Locate the cell with the specified text and output its (x, y) center coordinate. 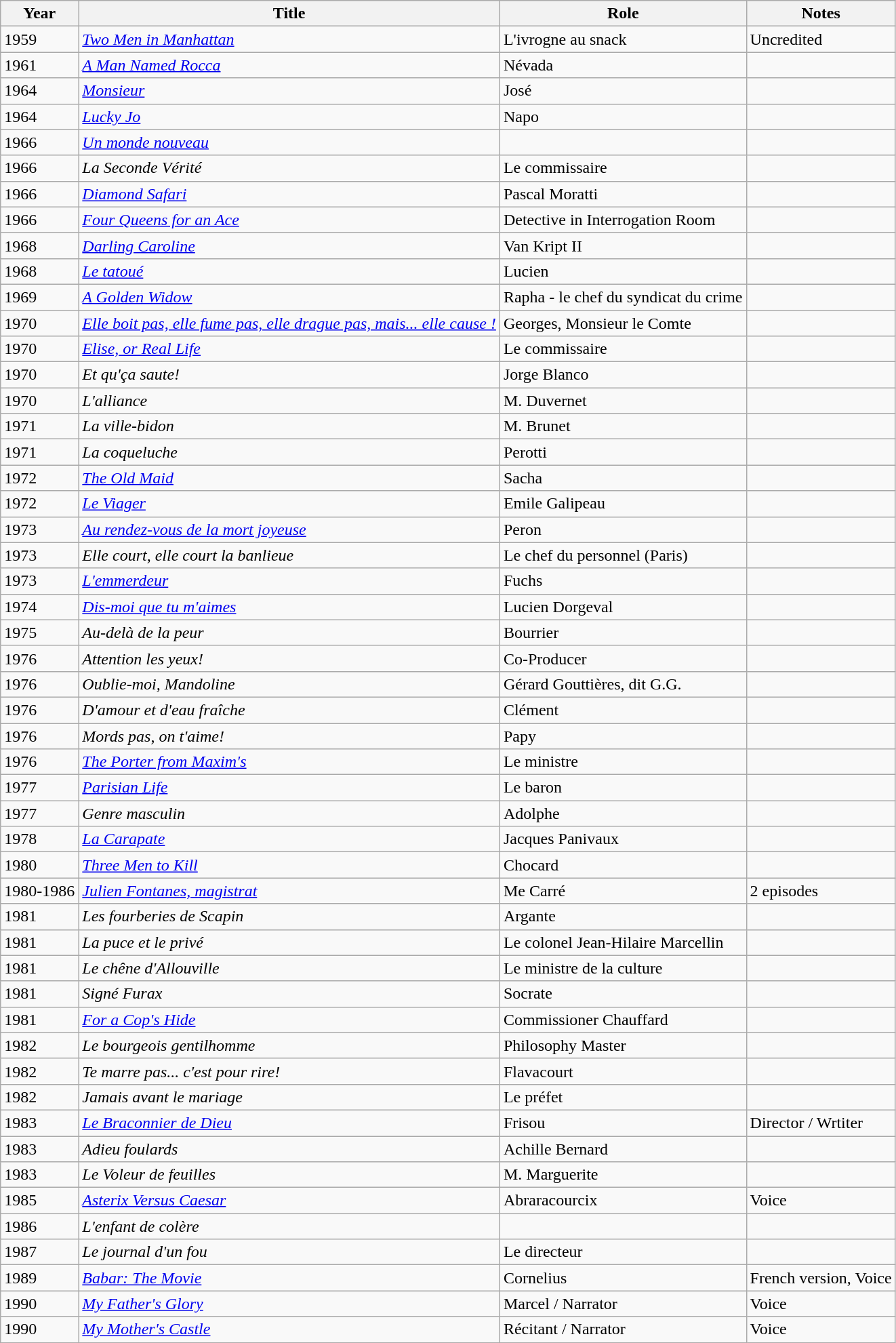
1975 (39, 633)
Et qu'ça saute! (289, 375)
Napo (623, 117)
1985 (39, 1201)
L'emmerdeur (289, 581)
Me Carré (623, 891)
1959 (39, 39)
Adolphe (623, 814)
My Father's Glory (289, 1304)
Abraracourcix (623, 1201)
French version, Voice (821, 1278)
Chocard (623, 865)
Jamais avant le mariage (289, 1097)
Le préfet (623, 1097)
Lucien Dorgeval (623, 607)
Dis-moi que tu m'aimes (289, 607)
M. Marguerite (623, 1175)
Te marre pas... c'est pour rire! (289, 1071)
A Man Named Rocca (289, 65)
Parisian Life (289, 788)
M. Duvernet (623, 401)
Adieu foulards (289, 1149)
Le journal d'un fou (289, 1252)
La Seconde Vérité (289, 168)
Fuchs (623, 581)
Four Queens for an Ace (289, 220)
Diamond Safari (289, 194)
Le Braconnier de Dieu (289, 1123)
Le bourgeois gentilhomme (289, 1045)
Les fourberies de Scapin (289, 917)
1989 (39, 1278)
Cornelius (623, 1278)
Le colonel Jean-Hilaire Marcellin (623, 942)
Elise, or Real Life (289, 349)
1969 (39, 297)
1986 (39, 1226)
Mords pas, on t'aime! (289, 736)
L'enfant de colère (289, 1226)
1987 (39, 1252)
Peron (623, 529)
Le chêne d'Allouville (289, 968)
Un monde nouveau (289, 142)
Two Men in Manhattan (289, 39)
1980 (39, 865)
Récitant / Narrator (623, 1329)
D'amour et d'eau fraîche (289, 710)
L'alliance (289, 401)
A Golden Widow (289, 297)
Detective in Interrogation Room (623, 220)
Elle boit pas, elle fume pas, elle drague pas, mais... elle cause ! (289, 323)
2 episodes (821, 891)
Le directeur (623, 1252)
Attention les yeux! (289, 658)
Le Voleur de feuilles (289, 1175)
Sacha (623, 478)
Au rendez-vous de la mort joyeuse (289, 529)
M. Brunet (623, 426)
Le ministre de la culture (623, 968)
Notes (821, 14)
Lucien (623, 271)
For a Cop's Hide (289, 1020)
Papy (623, 736)
La ville-bidon (289, 426)
Director / Wrtiter (821, 1123)
Signé Furax (289, 994)
1978 (39, 839)
Uncredited (821, 39)
Le baron (623, 788)
Darling Caroline (289, 245)
Le Viager (289, 504)
La Carapate (289, 839)
1974 (39, 607)
Clément (623, 710)
Le ministre (623, 762)
1980-1986 (39, 891)
Julien Fontanes, magistrat (289, 891)
Achille Bernard (623, 1149)
Elle court, elle court la banlieue (289, 555)
1961 (39, 65)
Commissioner Chauffard (623, 1020)
Co-Producer (623, 658)
Au-delà de la peur (289, 633)
Philosophy Master (623, 1045)
José (623, 91)
Monsieur (289, 91)
Marcel / Narrator (623, 1304)
Argante (623, 917)
Role (623, 14)
Gérard Gouttières, dit G.G. (623, 684)
Pascal Moratti (623, 194)
The Old Maid (289, 478)
Lucky Jo (289, 117)
Le chef du personnel (Paris) (623, 555)
La puce et le privé (289, 942)
Title (289, 14)
Névada (623, 65)
L'ivrogne au snack (623, 39)
Bourrier (623, 633)
Babar: The Movie (289, 1278)
The Porter from Maxim's (289, 762)
Emile Galipeau (623, 504)
Genre masculin (289, 814)
Rapha - le chef du syndicat du crime (623, 297)
Asterix Versus Caesar (289, 1201)
Oublie-moi, Mandoline (289, 684)
Year (39, 14)
Frisou (623, 1123)
Van Kript II (623, 245)
Le tatoué (289, 271)
Jorge Blanco (623, 375)
La coqueluche (289, 452)
Perotti (623, 452)
My Mother's Castle (289, 1329)
Three Men to Kill (289, 865)
Socrate (623, 994)
Georges, Monsieur le Comte (623, 323)
Jacques Panivaux (623, 839)
Flavacourt (623, 1071)
